Output the [X, Y] coordinate of the center of the cell containing the given text.  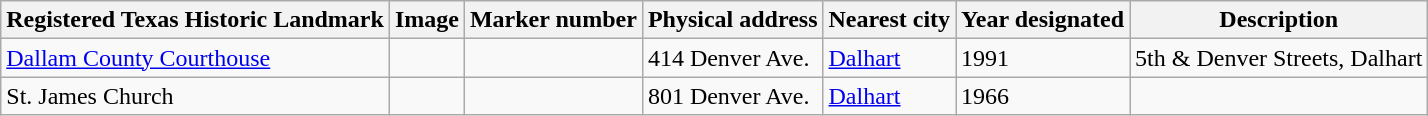
Nearest city [890, 20]
5th & Denver Streets, Dalhart [1279, 58]
Description [1279, 20]
801 Denver Ave. [732, 96]
Marker number [553, 20]
Dallam County Courthouse [196, 58]
Image [426, 20]
Year designated [1043, 20]
1966 [1043, 96]
Physical address [732, 20]
St. James Church [196, 96]
1991 [1043, 58]
414 Denver Ave. [732, 58]
Registered Texas Historic Landmark [196, 20]
